For the text-containing cell, return its midpoint in (X, Y) coordinate format. 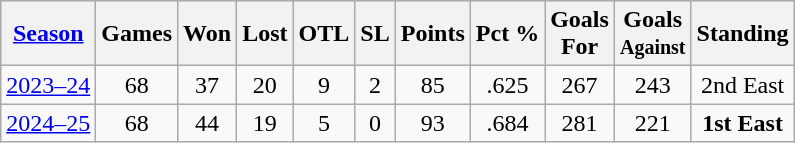
Lost (265, 34)
93 (432, 123)
Points (432, 34)
221 (652, 123)
5 (324, 123)
243 (652, 85)
SL (375, 34)
37 (208, 85)
GoalsAgainst (652, 34)
Pct % (507, 34)
9 (324, 85)
19 (265, 123)
OTL (324, 34)
2023–24 (48, 85)
267 (580, 85)
Standing (742, 34)
1st East (742, 123)
Games (137, 34)
GoalsFor (580, 34)
281 (580, 123)
.684 (507, 123)
85 (432, 85)
2024–25 (48, 123)
Won (208, 34)
44 (208, 123)
20 (265, 85)
.625 (507, 85)
Season (48, 34)
2 (375, 85)
0 (375, 123)
2nd East (742, 85)
